Determine the (X, Y) coordinate at the center of the cell enclosing the given text.  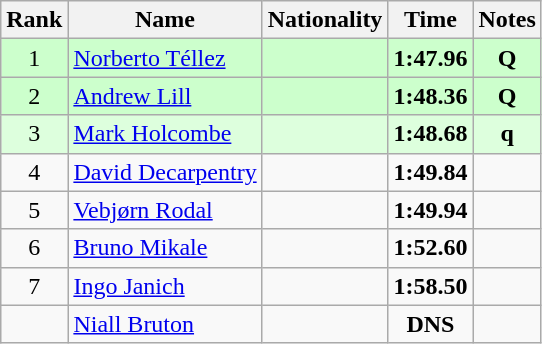
1:47.96 (430, 58)
David Decarpentry (165, 172)
Nationality (325, 20)
1:48.68 (430, 134)
7 (34, 286)
1 (34, 58)
q (507, 134)
1:49.94 (430, 210)
Bruno Mikale (165, 248)
Rank (34, 20)
DNS (430, 324)
Andrew Lill (165, 96)
2 (34, 96)
1:48.36 (430, 96)
Vebjørn Rodal (165, 210)
1:52.60 (430, 248)
Notes (507, 20)
3 (34, 134)
Name (165, 20)
6 (34, 248)
4 (34, 172)
1:58.50 (430, 286)
5 (34, 210)
Norberto Téllez (165, 58)
1:49.84 (430, 172)
Time (430, 20)
Mark Holcombe (165, 134)
Ingo Janich (165, 286)
Niall Bruton (165, 324)
